Return the (X, Y) coordinate for the center point of the cell that contains the specified text.  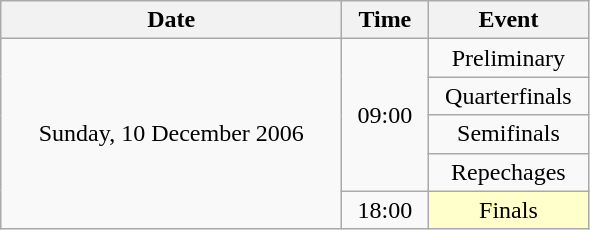
Quarterfinals (508, 96)
Time (385, 20)
Event (508, 20)
Semifinals (508, 134)
18:00 (385, 210)
Repechages (508, 172)
09:00 (385, 115)
Date (172, 20)
Sunday, 10 December 2006 (172, 134)
Preliminary (508, 58)
Finals (508, 210)
